Return [X, Y] of the center of cell containing provided text 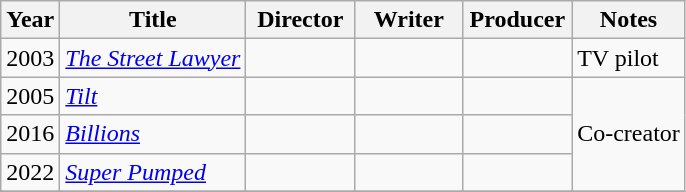
Title [153, 20]
Tilt [153, 96]
Writer [410, 20]
2003 [30, 58]
Billions [153, 134]
2005 [30, 96]
The Street Lawyer [153, 58]
TV pilot [629, 58]
Co-creator [629, 134]
Year [30, 20]
Super Pumped [153, 172]
Notes [629, 20]
Producer [518, 20]
Director [300, 20]
2016 [30, 134]
2022 [30, 172]
